Search for the cell housing the specified text and yield its (X, Y) center coordinate. 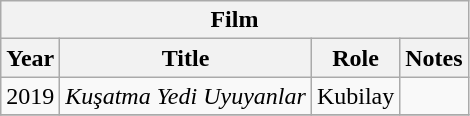
Film (234, 20)
Year (30, 58)
Title (186, 58)
Kuşatma Yedi Uyuyanlar (186, 96)
2019 (30, 96)
Kubilay (355, 96)
Role (355, 58)
Notes (434, 58)
